Return (x, y) of the center of cell containing provided text 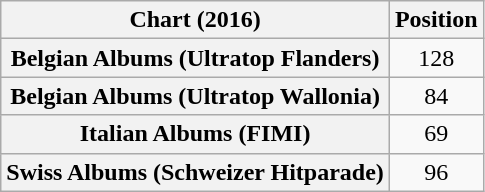
96 (436, 172)
Chart (2016) (196, 20)
Swiss Albums (Schweizer Hitparade) (196, 172)
69 (436, 134)
Belgian Albums (Ultratop Wallonia) (196, 96)
84 (436, 96)
128 (436, 58)
Italian Albums (FIMI) (196, 134)
Position (436, 20)
Belgian Albums (Ultratop Flanders) (196, 58)
